Pinpoint the cell where the given text exists, returning its (x, y) midpoint coordinate. 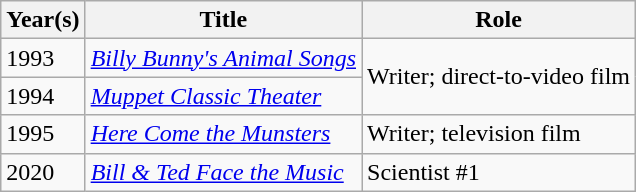
2020 (43, 172)
Role (499, 20)
Title (223, 20)
Billy Bunny's Animal Songs (223, 58)
Bill & Ted Face the Music (223, 172)
Here Come the Munsters (223, 134)
Muppet Classic Theater (223, 96)
Writer; direct-to-video film (499, 77)
1994 (43, 96)
Scientist #1 (499, 172)
Writer; television film (499, 134)
1993 (43, 58)
Year(s) (43, 20)
1995 (43, 134)
